Return (x, y) of the center of cell containing provided text 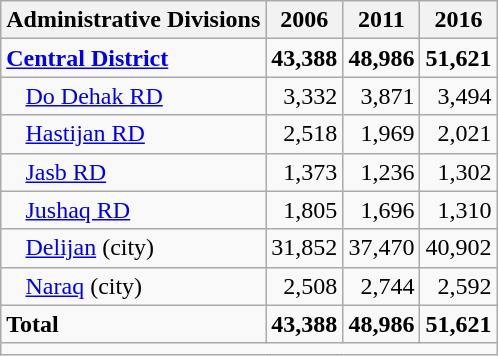
Central District (134, 58)
Do Dehak RD (134, 96)
1,302 (458, 172)
Administrative Divisions (134, 20)
2016 (458, 20)
31,852 (304, 248)
Naraq (city) (134, 286)
Delijan (city) (134, 248)
1,236 (382, 172)
2,518 (304, 134)
1,373 (304, 172)
2,508 (304, 286)
Total (134, 324)
1,805 (304, 210)
2,744 (382, 286)
3,871 (382, 96)
2011 (382, 20)
1,310 (458, 210)
1,969 (382, 134)
40,902 (458, 248)
3,494 (458, 96)
3,332 (304, 96)
Jasb RD (134, 172)
2,021 (458, 134)
2006 (304, 20)
37,470 (382, 248)
1,696 (382, 210)
Jushaq RD (134, 210)
2,592 (458, 286)
Hastijan RD (134, 134)
